Identify which cell holds the provided text, then report its (X, Y) central coordinate. 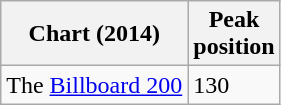
130 (234, 85)
Chart (2014) (94, 34)
Peakposition (234, 34)
The Billboard 200 (94, 85)
